Identify which cell holds the provided text, then report its [X, Y] central coordinate. 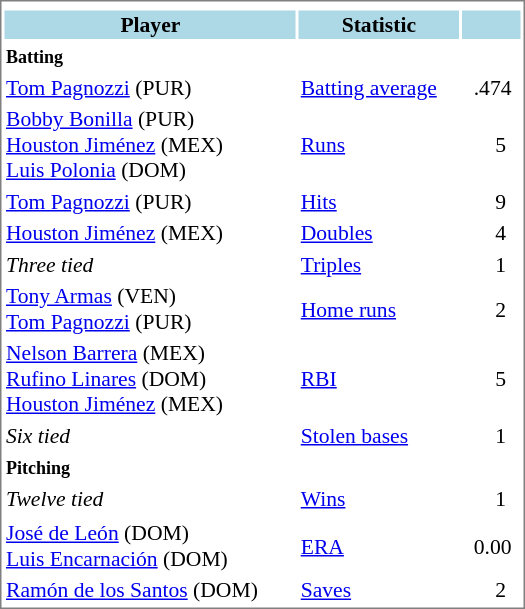
ERA [378, 546]
9 [490, 202]
Wins [378, 498]
Pitching [150, 467]
0.00 [490, 546]
Saves [378, 590]
Three tied [150, 264]
Houston Jiménez (MEX) [150, 233]
Tony Armas (VEN)Tom Pagnozzi (PUR) [150, 309]
José de León (DOM)Luis Encarnación (DOM) [150, 546]
Bobby Bonilla (PUR)Houston Jiménez (MEX)Luis Polonia (DOM) [150, 145]
Ramón de los Santos (DOM) [150, 590]
Nelson Barrera (MEX)Rufino Linares (DOM)Houston Jiménez (MEX) [150, 379]
Batting average [378, 88]
Batting [150, 56]
4 [490, 233]
Stolen bases [378, 436]
Hits [378, 202]
Home runs [378, 309]
Twelve tied [150, 498]
Player [150, 24]
.474 [490, 88]
Triples [378, 264]
Statistic [378, 24]
RBI [378, 379]
Six tied [150, 436]
Runs [378, 145]
Doubles [378, 233]
